Identify which cell holds the provided text, then report its (X, Y) central coordinate. 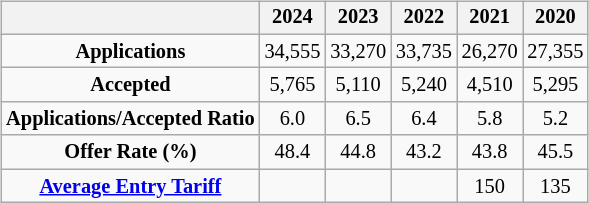
33,735 (424, 51)
5.8 (490, 119)
48.4 (293, 152)
2023 (358, 18)
Applications/Accepted Ratio (130, 119)
5,765 (293, 85)
45.5 (556, 152)
43.8 (490, 152)
44.8 (358, 152)
5.2 (556, 119)
Applications (130, 51)
6.0 (293, 119)
5,240 (424, 85)
Offer Rate (%) (130, 152)
2021 (490, 18)
2022 (424, 18)
6.4 (424, 119)
2020 (556, 18)
4,510 (490, 85)
6.5 (358, 119)
33,270 (358, 51)
34,555 (293, 51)
43.2 (424, 152)
135 (556, 186)
150 (490, 186)
Accepted (130, 85)
27,355 (556, 51)
Average Entry Tariff (130, 186)
5,110 (358, 85)
26,270 (490, 51)
2024 (293, 18)
5,295 (556, 85)
